Extract the (X, Y) coordinate from the center of the cell holding the provided text.  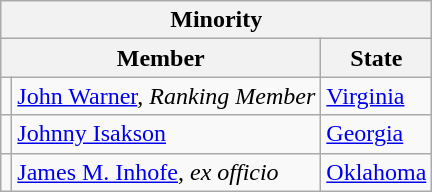
Johnny Isakson (166, 134)
State (376, 58)
Georgia (376, 134)
Member (161, 58)
John Warner, Ranking Member (166, 96)
Oklahoma (376, 172)
James M. Inhofe, ex officio (166, 172)
Virginia (376, 96)
Minority (216, 20)
